Extract the [X, Y] coordinate from the center of the cell holding the provided text.  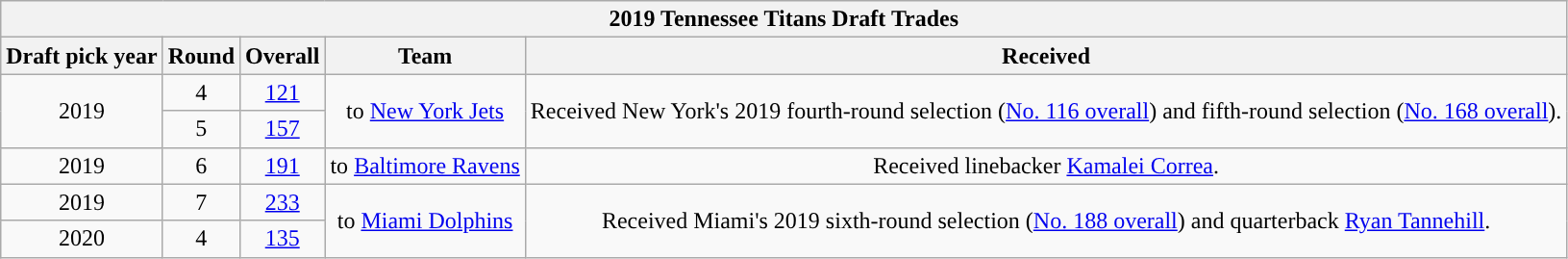
121 [283, 92]
6 [201, 166]
Round [201, 56]
233 [283, 202]
Draft pick year [82, 56]
191 [283, 166]
Received [1046, 56]
7 [201, 202]
Received linebacker Kamalei Correa. [1046, 166]
to Baltimore Ravens [425, 166]
Overall [283, 56]
2019 Tennessee Titans Draft Trades [784, 19]
157 [283, 129]
Team [425, 56]
to Miami Dolphins [425, 220]
2020 [82, 239]
to New York Jets [425, 111]
135 [283, 239]
Received Miami's 2019 sixth-round selection (No. 188 overall) and quarterback Ryan Tannehill. [1046, 220]
5 [201, 129]
Received New York's 2019 fourth-round selection (No. 116 overall) and fifth-round selection (No. 168 overall). [1046, 111]
